Return (x, y) of the center of cell containing provided text 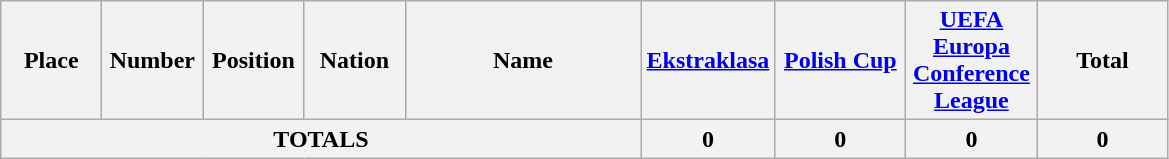
UEFA Europa Conference League (972, 60)
Polish Cup (840, 60)
TOTALS (321, 139)
Ekstraklasa (708, 60)
Name (523, 60)
Total (1102, 60)
Place (52, 60)
Position (254, 60)
Nation (354, 60)
Number (152, 60)
